Extract the [x, y] coordinate from the center of the cell holding the provided text.  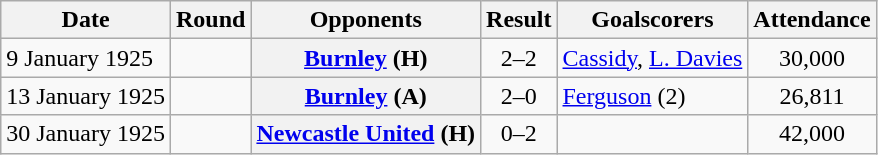
30,000 [812, 58]
Cassidy, L. Davies [652, 58]
Goalscorers [652, 20]
30 January 1925 [86, 134]
Newcastle United (H) [366, 134]
Opponents [366, 20]
9 January 1925 [86, 58]
26,811 [812, 96]
42,000 [812, 134]
2–0 [519, 96]
0–2 [519, 134]
Burnley (H) [366, 58]
13 January 1925 [86, 96]
Date [86, 20]
Result [519, 20]
Ferguson (2) [652, 96]
Burnley (A) [366, 96]
Attendance [812, 20]
Round [210, 20]
2–2 [519, 58]
